Search for the cell housing the specified text and yield its [X, Y] center coordinate. 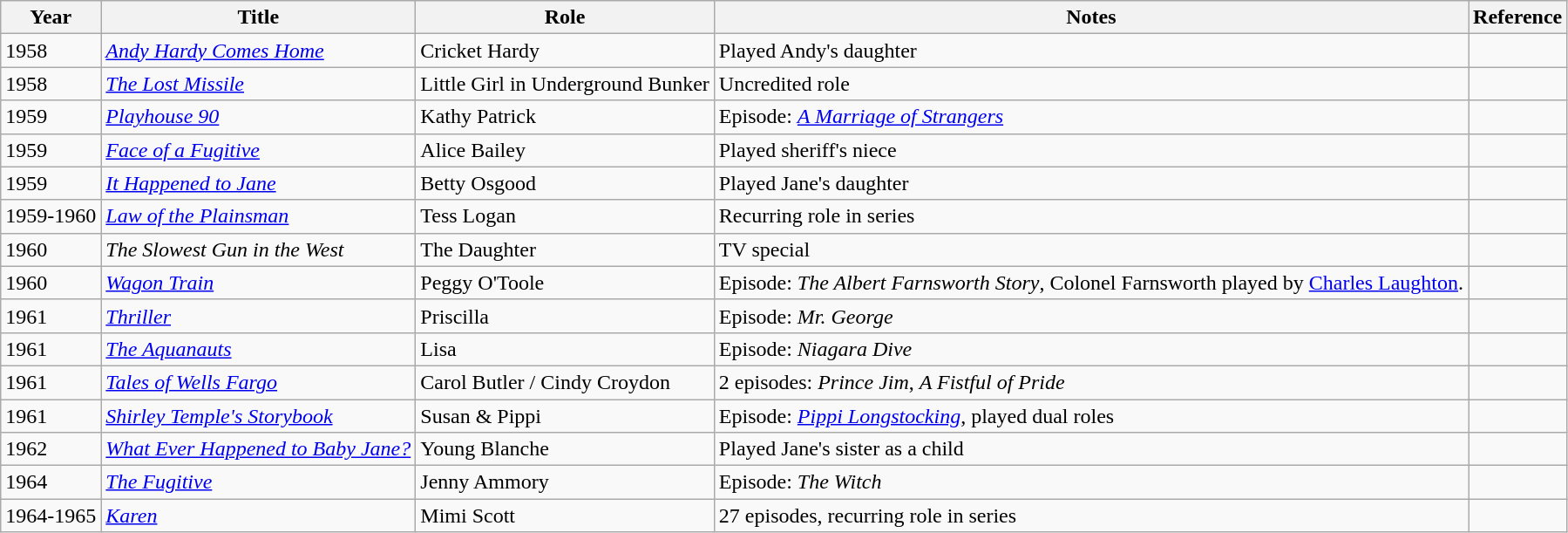
Carol Butler / Cindy Croydon [565, 382]
Face of a Fugitive [258, 150]
Episode: Pippi Longstocking, played dual roles [1091, 416]
Episode: A Marriage of Strangers [1091, 117]
Betty Osgood [565, 183]
The Aquanauts [258, 349]
Karen [258, 516]
Little Girl in Underground Bunker [565, 84]
27 episodes, recurring role in series [1091, 516]
Played sheriff's niece [1091, 150]
Mimi Scott [565, 516]
The Slowest Gun in the West [258, 249]
Shirley Temple's Storybook [258, 416]
Lisa [565, 349]
What Ever Happened to Baby Jane? [258, 449]
Jenny Ammory [565, 482]
Law of the Plainsman [258, 216]
Played Jane's sister as a child [1091, 449]
The Lost Missile [258, 84]
The Daughter [565, 249]
Title [258, 17]
Priscilla [565, 316]
1962 [51, 449]
Young Blanche [565, 449]
Playhouse 90 [258, 117]
Year [51, 17]
Susan & Pippi [565, 416]
Role [565, 17]
Kathy Patrick [565, 117]
Alice Bailey [565, 150]
The Fugitive [258, 482]
Episode: The Witch [1091, 482]
Episode: Mr. George [1091, 316]
Andy Hardy Comes Home [258, 51]
Uncredited role [1091, 84]
It Happened to Jane [258, 183]
Peggy O'Toole [565, 283]
Cricket Hardy [565, 51]
Reference [1518, 17]
Recurring role in series [1091, 216]
TV special [1091, 249]
Episode: Niagara Dive [1091, 349]
Played Andy's daughter [1091, 51]
1959-1960 [51, 216]
Wagon Train [258, 283]
1964 [51, 482]
2 episodes: Prince Jim, A Fistful of Pride [1091, 382]
Episode: The Albert Farnsworth Story, Colonel Farnsworth played by Charles Laughton. [1091, 283]
Played Jane's daughter [1091, 183]
Thriller [258, 316]
Notes [1091, 17]
1964-1965 [51, 516]
Tales of Wells Fargo [258, 382]
Tess Logan [565, 216]
